Provide the [x, y] coordinate of the cell's center where the given text is located.  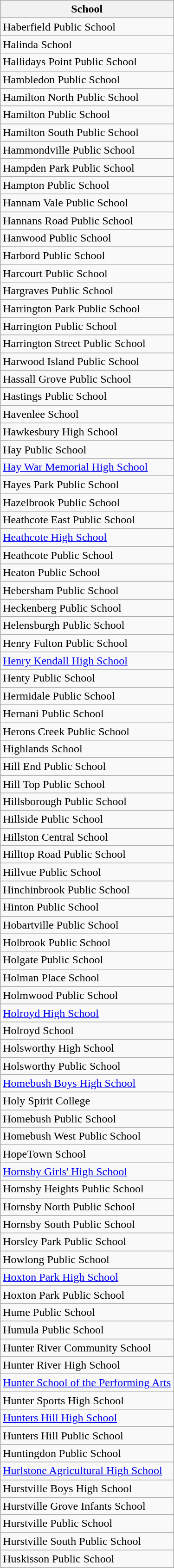
Hamilton Public School [87, 115]
Harcourt Public School [87, 273]
Hunter River High School [87, 1365]
Harwood Island Public School [87, 361]
HopeTown School [87, 1154]
Hume Public School [87, 1312]
Homebush Public School [87, 1119]
Heaton Public School [87, 573]
Hallidays Point Public School [87, 62]
Hornsby Heights Public School [87, 1189]
Harrington Street Public School [87, 344]
Holsworthy High School [87, 1048]
Hampden Park Public School [87, 167]
Hunter Sports High School [87, 1401]
Hill End Public School [87, 766]
Holman Place School [87, 978]
Hilltop Road Public School [87, 855]
Hillvue Public School [87, 872]
Henry Fulton Public School [87, 643]
Hurstville Grove Infants School [87, 1506]
Holmwood Public School [87, 995]
School [87, 9]
Holroyd High School [87, 1013]
Herons Creek Public School [87, 731]
Homebush West Public School [87, 1136]
Hurstville Boys High School [87, 1488]
Hargraves Public School [87, 291]
Hinchinbrook Public School [87, 890]
Heathcote High School [87, 538]
Hill Top Public School [87, 784]
Huskisson Public School [87, 1559]
Hay Public School [87, 449]
Hunters Hill High School [87, 1418]
Hornsby South Public School [87, 1224]
Hurstville Public School [87, 1524]
Hunter School of the Performing Arts [87, 1383]
Heckenberg Public School [87, 608]
Harbord Public School [87, 256]
Henry Kendall High School [87, 661]
Hamilton South Public School [87, 132]
Hurstville South Public School [87, 1541]
Hampton Public School [87, 185]
Hermidale Public School [87, 696]
Holroyd School [87, 1030]
Hillsborough Public School [87, 802]
Henty Public School [87, 678]
Havenlee School [87, 414]
Halinda School [87, 44]
Homebush Boys High School [87, 1084]
Hornsby North Public School [87, 1207]
Holbrook Public School [87, 942]
Hassall Grove Public School [87, 379]
Hinton Public School [87, 907]
Hebersham Public School [87, 590]
Holgate Public School [87, 960]
Hanwood Public School [87, 238]
Hannam Vale Public School [87, 203]
Hambledon Public School [87, 80]
Harrington Public School [87, 326]
Hoxton Park Public School [87, 1295]
Heathcote Public School [87, 555]
Hoxton Park High School [87, 1277]
Harrington Park Public School [87, 309]
Hayes Park Public School [87, 484]
Hobartville Public School [87, 925]
Huntingdon Public School [87, 1453]
Holy Spirit College [87, 1101]
Horsley Park Public School [87, 1242]
Hernani Public School [87, 713]
Hastings Public School [87, 397]
Helensburgh Public School [87, 626]
Hamilton North Public School [87, 97]
Hawkesbury High School [87, 432]
Hornsby Girls' High School [87, 1171]
Hay War Memorial High School [87, 467]
Hammondville Public School [87, 150]
Hillside Public School [87, 819]
Heathcote East Public School [87, 520]
Humula Public School [87, 1330]
Hillston Central School [87, 837]
Hurlstone Agricultural High School [87, 1471]
Hunter River Community School [87, 1348]
Hazelbrook Public School [87, 502]
Holsworthy Public School [87, 1066]
Haberfield Public School [87, 27]
Howlong Public School [87, 1259]
Highlands School [87, 749]
Hunters Hill Public School [87, 1436]
Hannans Road Public School [87, 221]
